Find where the given text appears and provide that cell's center as (X, Y) coordinate. 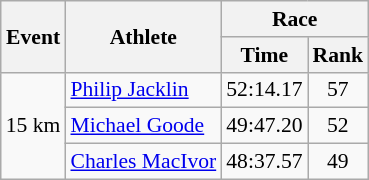
57 (338, 90)
52 (338, 126)
Rank (338, 55)
Philip Jacklin (143, 90)
Charles MacIvor (143, 162)
Time (264, 55)
Athlete (143, 36)
15 km (34, 126)
49:47.20 (264, 126)
49 (338, 162)
Michael Goode (143, 126)
48:37.57 (264, 162)
52:14.17 (264, 90)
Event (34, 36)
Race (294, 19)
